Extract the [X, Y] coordinate from the center of the cell holding the provided text.  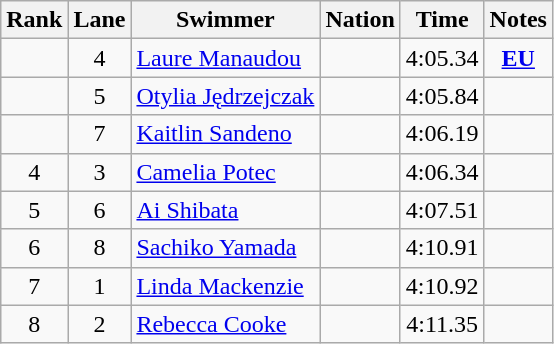
4:11.35 [442, 324]
Sachiko Yamada [226, 248]
4:06.34 [442, 172]
4:05.84 [442, 96]
4:05.34 [442, 58]
Laure Manaudou [226, 58]
4:10.91 [442, 248]
Kaitlin Sandeno [226, 134]
Rank [34, 20]
Rebecca Cooke [226, 324]
Otylia Jędrzejczak [226, 96]
2 [100, 324]
EU [518, 58]
Time [442, 20]
1 [100, 286]
Nation [360, 20]
Ai Shibata [226, 210]
Notes [518, 20]
3 [100, 172]
4:07.51 [442, 210]
4:10.92 [442, 286]
Lane [100, 20]
Swimmer [226, 20]
Linda Mackenzie [226, 286]
4:06.19 [442, 134]
Camelia Potec [226, 172]
